Locate the cell with the specified text and output its (X, Y) center coordinate. 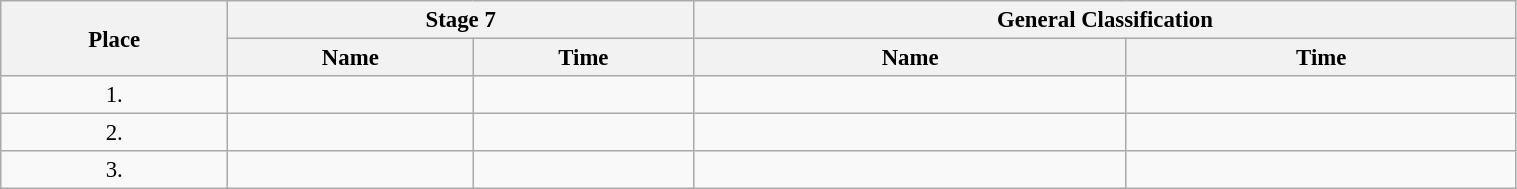
General Classification (1105, 20)
Place (114, 38)
3. (114, 170)
1. (114, 95)
2. (114, 133)
Stage 7 (461, 20)
